Provide the [x, y] coordinate of the cell's center where the given text is located.  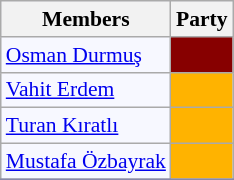
Mustafa Özbayrak [86, 162]
Vahit Erdem [86, 90]
Turan Kıratlı [86, 126]
Osman Durmuş [86, 55]
Party [202, 19]
Members [86, 19]
